Find where the given text appears and provide that cell's center as (x, y) coordinate. 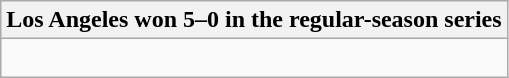
Los Angeles won 5–0 in the regular-season series (254, 20)
